Detect which cell encompasses the target text, then output its (X, Y) center coordinate. 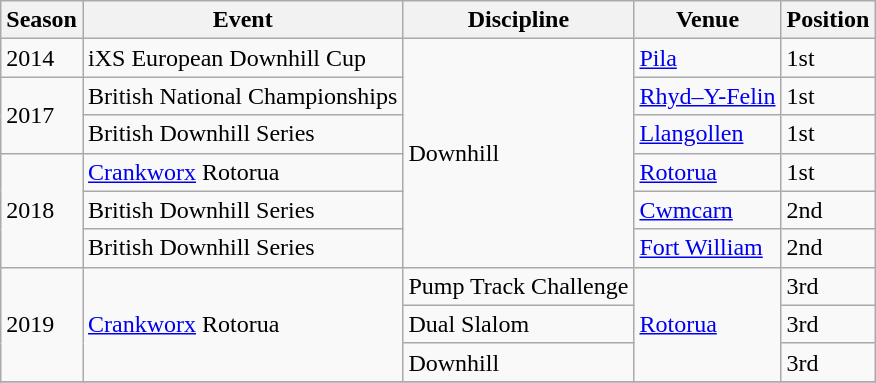
Rhyd–Y-Felin (708, 96)
Position (828, 20)
iXS European Downhill Cup (242, 58)
2017 (42, 115)
Discipline (518, 20)
Dual Slalom (518, 324)
Llangollen (708, 134)
2018 (42, 210)
Venue (708, 20)
Season (42, 20)
2014 (42, 58)
Cwmcarn (708, 210)
Pila (708, 58)
2019 (42, 324)
Fort William (708, 248)
Event (242, 20)
British National Championships (242, 96)
Pump Track Challenge (518, 286)
